Extract the (X, Y) coordinate from the center of the cell holding the provided text.  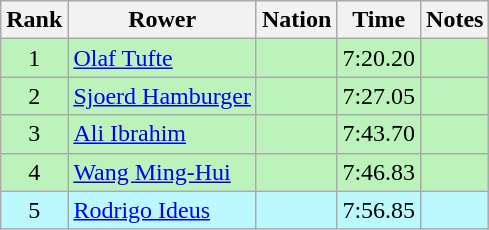
1 (34, 58)
Nation (296, 20)
Rodrigo Ideus (162, 210)
Notes (455, 20)
7:43.70 (379, 134)
7:46.83 (379, 172)
5 (34, 210)
Rank (34, 20)
Rower (162, 20)
7:20.20 (379, 58)
Ali Ibrahim (162, 134)
Olaf Tufte (162, 58)
Time (379, 20)
2 (34, 96)
7:27.05 (379, 96)
3 (34, 134)
Sjoerd Hamburger (162, 96)
4 (34, 172)
Wang Ming-Hui (162, 172)
7:56.85 (379, 210)
